For the text-containing cell, return its midpoint in (x, y) coordinate format. 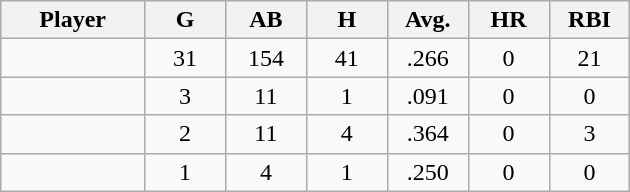
21 (590, 58)
2 (186, 134)
.091 (428, 96)
Avg. (428, 20)
G (186, 20)
Player (73, 20)
41 (346, 58)
.250 (428, 172)
.266 (428, 58)
H (346, 20)
HR (508, 20)
RBI (590, 20)
AB (266, 20)
154 (266, 58)
.364 (428, 134)
31 (186, 58)
